From the cell containing the given text, extract its center point as [x, y] coordinate. 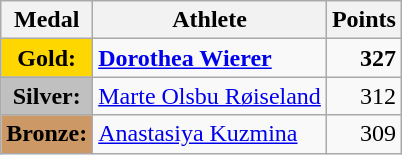
312 [364, 96]
Marte Olsbu Røiseland [210, 96]
Bronze: [47, 134]
Medal [47, 20]
Points [364, 20]
327 [364, 58]
309 [364, 134]
Silver: [47, 96]
Dorothea Wierer [210, 58]
Athlete [210, 20]
Anastasiya Kuzmina [210, 134]
Gold: [47, 58]
